Detect which cell encompasses the target text, then output its [X, Y] center coordinate. 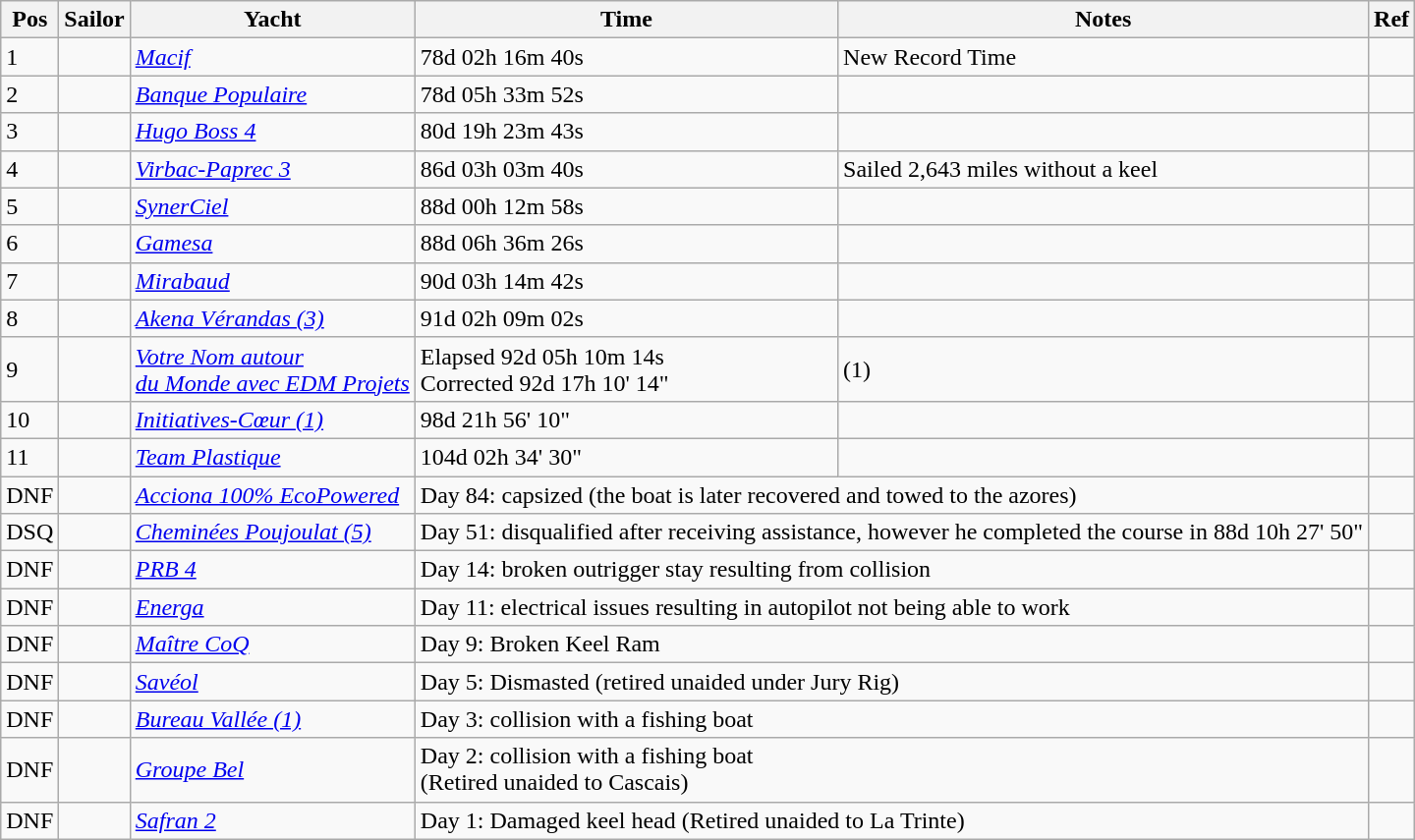
88d 00h 12m 58s [626, 206]
5 [29, 206]
(1) [1104, 369]
Day 3: collision with a fishing boat [891, 719]
78d 02h 16m 40s [626, 57]
8 [29, 318]
98d 21h 56' 10" [626, 420]
Day 2: collision with a fishing boat(Retired unaided to Cascais) [891, 770]
Time [626, 20]
New Record Time [1104, 57]
Day 11: electrical issues resulting in autopilot not being able to work [891, 607]
Maître CoQ [272, 644]
Pos [29, 20]
Initiatives-Cœur (1) [272, 420]
Banque Populaire [272, 94]
10 [29, 420]
PRB 4 [272, 570]
Sailor [94, 20]
104d 02h 34' 30" [626, 457]
2 [29, 94]
Savéol [272, 682]
Elapsed 92d 05h 10m 14sCorrected 92d 17h 10' 14" [626, 369]
91d 02h 09m 02s [626, 318]
Yacht [272, 20]
SynerCiel [272, 206]
Votre Nom autour du Monde avec EDM Projets [272, 369]
7 [29, 281]
90d 03h 14m 42s [626, 281]
Energa [272, 607]
9 [29, 369]
78d 05h 33m 52s [626, 94]
88d 06h 36m 26s [626, 244]
86d 03h 03m 40s [626, 169]
Day 84: capsized (the boat is later recovered and towed to the azores) [891, 494]
Day 14: broken outrigger stay resulting from collision [891, 570]
Safran 2 [272, 820]
Macif [272, 57]
11 [29, 457]
Virbac-Paprec 3 [272, 169]
Bureau Vallée (1) [272, 719]
6 [29, 244]
Ref [1391, 20]
80d 19h 23m 43s [626, 132]
DSQ [29, 532]
Groupe Bel [272, 770]
Day 51: disqualified after receiving assistance, however he completed the course in 88d 10h 27' 50" [891, 532]
Mirabaud [272, 281]
Team Plastique [272, 457]
Notes [1104, 20]
3 [29, 132]
1 [29, 57]
Day 9: Broken Keel Ram [891, 644]
Sailed 2,643 miles without a keel [1104, 169]
Akena Vérandas (3) [272, 318]
Cheminées Poujoulat (5) [272, 532]
Gamesa [272, 244]
Hugo Boss 4 [272, 132]
4 [29, 169]
Day 1: Damaged keel head (Retired unaided to La Trinte) [891, 820]
Acciona 100% EcoPowered [272, 494]
Day 5: Dismasted (retired unaided under Jury Rig) [891, 682]
